Extract the [x, y] coordinate from the center of the cell holding the provided text.  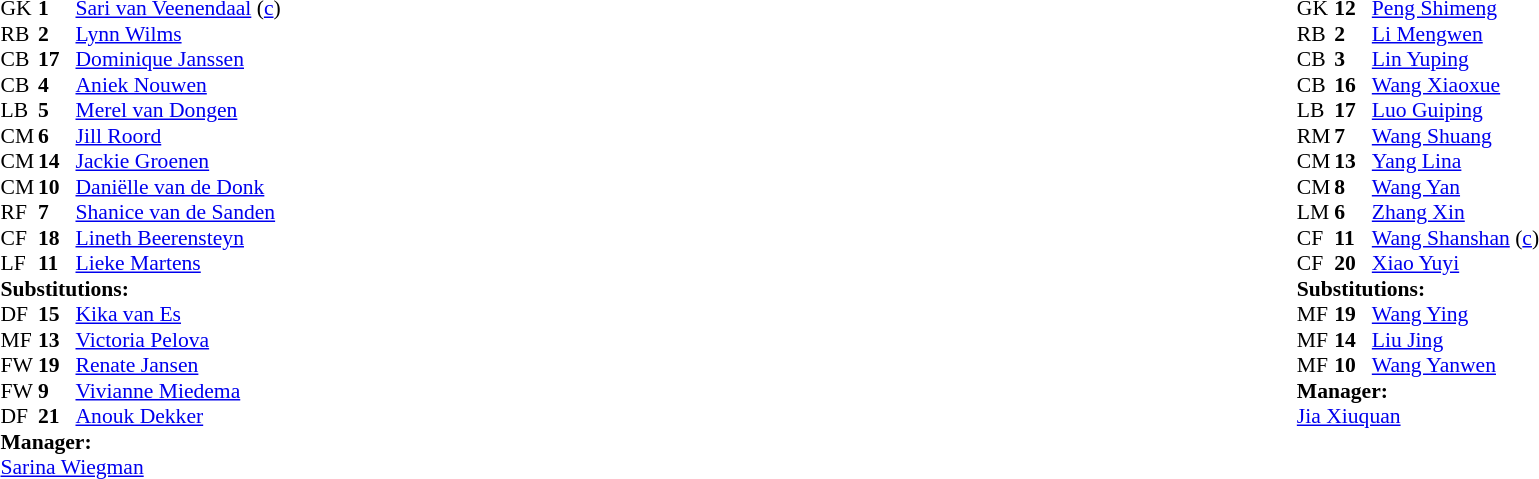
Wang Yan [1456, 187]
Wang Xiaoxue [1456, 85]
RM [1316, 136]
21 [57, 417]
Li Mengwen [1456, 34]
Wang Shuang [1456, 136]
18 [57, 238]
20 [1353, 263]
16 [1353, 85]
5 [57, 111]
Aniek Nouwen [178, 85]
Lynn Wilms [178, 34]
LM [1316, 213]
Jill Roord [178, 136]
Lin Yuping [1456, 59]
Xiao Yuyi [1456, 263]
Victoria Pelova [178, 340]
Renate Jansen [178, 365]
8 [1353, 187]
Liu Jing [1456, 340]
Vivianne Miedema [178, 391]
LF [19, 263]
RF [19, 213]
15 [57, 315]
Yang Lina [1456, 161]
Daniëlle van de Donk [178, 187]
Kika van Es [178, 315]
9 [57, 391]
Luo Guiping [1456, 111]
Wang Ying [1456, 315]
Shanice van de Sanden [178, 213]
Zhang Xin [1456, 213]
Wang Yanwen [1456, 365]
3 [1353, 59]
Wang Shanshan (c) [1456, 238]
4 [57, 85]
Lineth Beerensteyn [178, 238]
Jia Xiuquan [1418, 417]
Dominique Janssen [178, 59]
Jackie Groenen [178, 161]
Anouk Dekker [178, 417]
Merel van Dongen [178, 111]
Lieke Martens [178, 263]
